Return (X, Y) of the center of cell containing provided text 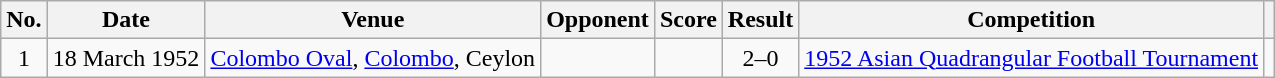
Score (688, 20)
18 March 1952 (126, 58)
Venue (373, 20)
Colombo Oval, Colombo, Ceylon (373, 58)
No. (24, 20)
1952 Asian Quadrangular Football Tournament (1032, 58)
Competition (1032, 20)
1 (24, 58)
Date (126, 20)
Opponent (598, 20)
2–0 (760, 58)
Result (760, 20)
